Pinpoint the cell where the given text exists, returning its [x, y] midpoint coordinate. 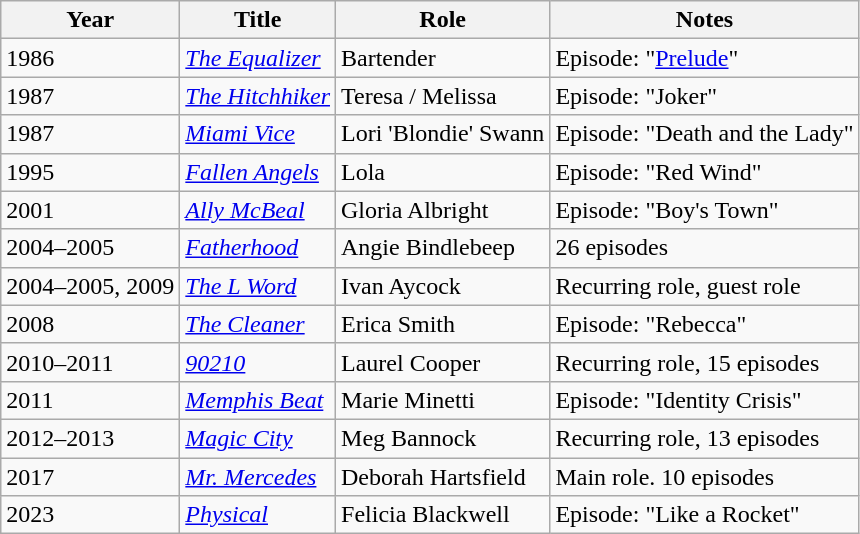
Episode: "Prelude" [704, 58]
Role [443, 20]
Angie Bindlebeep [443, 248]
2017 [90, 477]
Teresa / Melissa [443, 96]
Physical [258, 515]
Episode: "Identity Crisis" [704, 400]
2004–2005 [90, 248]
Episode: "Like a Rocket" [704, 515]
Episode: "Joker" [704, 96]
Fallen Angels [258, 172]
2012–2013 [90, 438]
Episode: "Death and the Lady" [704, 134]
Felicia Blackwell [443, 515]
Recurring role, 15 episodes [704, 362]
Recurring role, guest role [704, 286]
The L Word [258, 286]
Episode: "Rebecca" [704, 324]
2011 [90, 400]
26 episodes [704, 248]
Ivan Aycock [443, 286]
Memphis Beat [258, 400]
2023 [90, 515]
1995 [90, 172]
Gloria Albright [443, 210]
Miami Vice [258, 134]
Main role. 10 episodes [704, 477]
Fatherhood [258, 248]
The Cleaner [258, 324]
Lola [443, 172]
Bartender [443, 58]
1986 [90, 58]
Recurring role, 13 episodes [704, 438]
Erica Smith [443, 324]
Ally McBeal [258, 210]
Meg Bannock [443, 438]
Episode: "Boy's Town" [704, 210]
The Hitchhiker [258, 96]
Magic City [258, 438]
Episode: "Red Wind" [704, 172]
90210 [258, 362]
Marie Minetti [443, 400]
Notes [704, 20]
The Equalizer [258, 58]
Year [90, 20]
2010–2011 [90, 362]
Lori 'Blondie' Swann [443, 134]
2004–2005, 2009 [90, 286]
2008 [90, 324]
Title [258, 20]
Deborah Hartsfield [443, 477]
2001 [90, 210]
Laurel Cooper [443, 362]
Mr. Mercedes [258, 477]
